Detect which cell encompasses the target text, then output its (x, y) center coordinate. 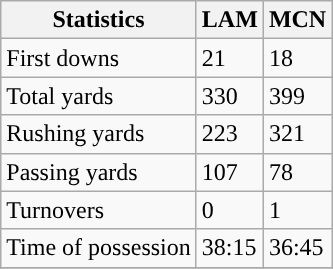
38:15 (230, 248)
Total yards (99, 96)
Passing yards (99, 172)
36:45 (297, 248)
Time of possession (99, 248)
21 (230, 58)
LAM (230, 20)
First downs (99, 58)
0 (230, 210)
Rushing yards (99, 134)
399 (297, 96)
18 (297, 58)
78 (297, 172)
321 (297, 134)
107 (230, 172)
1 (297, 210)
223 (230, 134)
Statistics (99, 20)
Turnovers (99, 210)
330 (230, 96)
MCN (297, 20)
